Return the (X, Y) coordinate for the center point of the cell that contains the specified text.  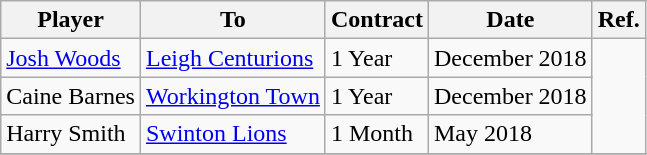
Player (71, 20)
Ref. (618, 20)
1 Month (376, 134)
May 2018 (510, 134)
Date (510, 20)
Contract (376, 20)
Workington Town (232, 96)
To (232, 20)
Josh Woods (71, 58)
Harry Smith (71, 134)
Caine Barnes (71, 96)
Swinton Lions (232, 134)
Leigh Centurions (232, 58)
